Locate the cell with the specified text and output its [x, y] center coordinate. 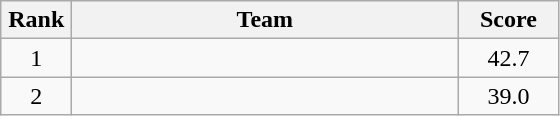
Rank [36, 20]
Team [265, 20]
2 [36, 96]
Score [508, 20]
39.0 [508, 96]
1 [36, 58]
42.7 [508, 58]
